Extract the (X, Y) coordinate from the center of the cell holding the provided text.  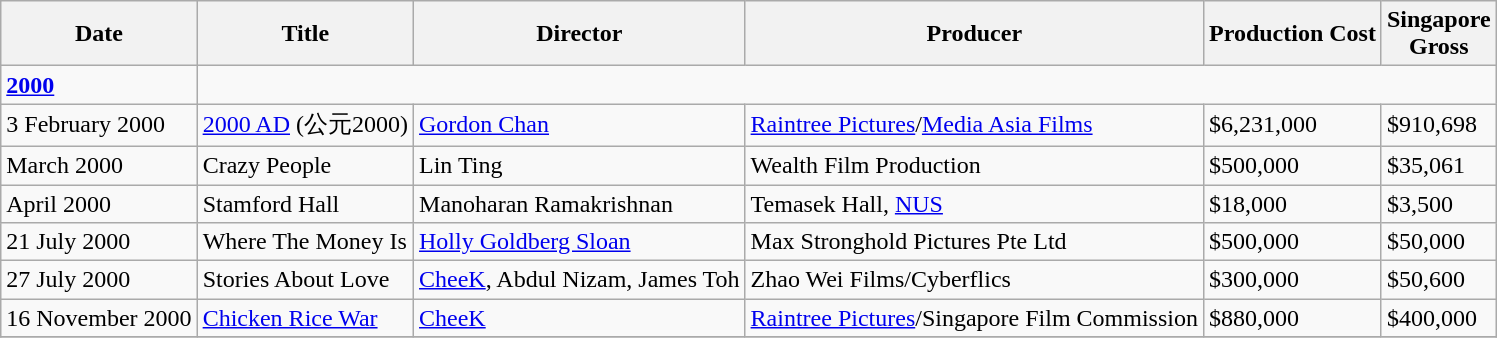
Chicken Rice War (305, 318)
$3,500 (1438, 203)
CheeK (580, 318)
$910,698 (1438, 126)
$18,000 (1292, 203)
Stamford Hall (305, 203)
April 2000 (99, 203)
March 2000 (99, 165)
2000 (99, 85)
Date (99, 34)
3 February 2000 (99, 126)
$35,061 (1438, 165)
Lin Ting (580, 165)
$880,000 (1292, 318)
Wealth Film Production (974, 165)
Singapore Gross (1438, 34)
27 July 2000 (99, 280)
Raintree Pictures/Singapore Film Commission (974, 318)
Holly Goldberg Sloan (580, 242)
16 November 2000 (99, 318)
21 July 2000 (99, 242)
Manoharan Ramakrishnan (580, 203)
Stories About Love (305, 280)
Director (580, 34)
$400,000 (1438, 318)
$50,000 (1438, 242)
Raintree Pictures/Media Asia Films (974, 126)
Gordon Chan (580, 126)
Zhao Wei Films/Cyberflics (974, 280)
2000 AD (公元2000) (305, 126)
Where The Money Is (305, 242)
$300,000 (1292, 280)
Producer (974, 34)
$6,231,000 (1292, 126)
Max Stronghold Pictures Pte Ltd (974, 242)
Title (305, 34)
Crazy People (305, 165)
CheeK, Abdul Nizam, James Toh (580, 280)
Temasek Hall, NUS (974, 203)
Production Cost (1292, 34)
$50,600 (1438, 280)
